Pinpoint the cell where the given text exists, returning its (X, Y) midpoint coordinate. 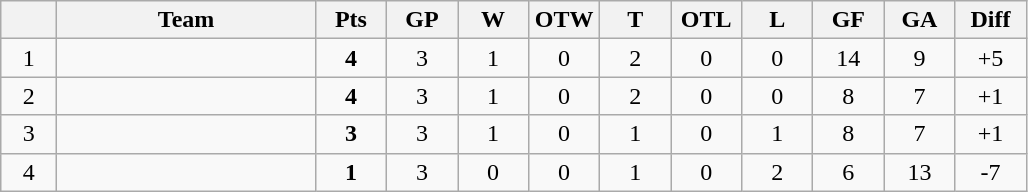
GP (422, 20)
L (778, 20)
Diff (990, 20)
T (636, 20)
GF (848, 20)
GA (920, 20)
Team (186, 20)
13 (920, 172)
Pts (350, 20)
9 (920, 58)
+5 (990, 58)
-7 (990, 172)
6 (848, 172)
OTW (564, 20)
14 (848, 58)
W (494, 20)
OTL (706, 20)
